Identify which cell holds the provided text, then report its [x, y] central coordinate. 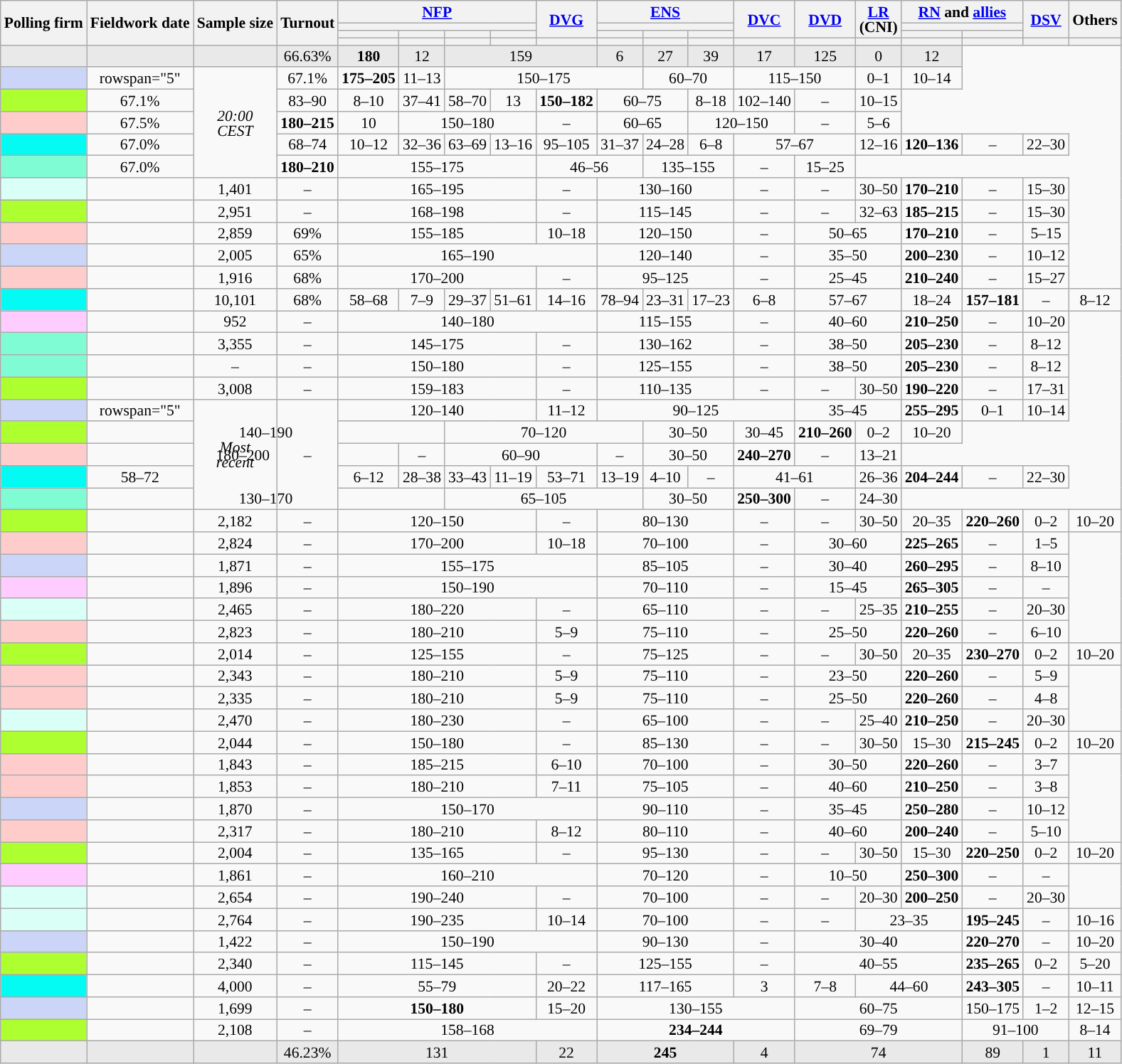
2,182 [235, 521]
210–255 [932, 610]
1,401 [235, 189]
ENS [665, 12]
15–20 [566, 1009]
2,005 [235, 256]
2,335 [235, 698]
2,014 [235, 654]
243–305 [993, 986]
1,699 [235, 1009]
215–245 [993, 743]
17 [764, 55]
Turnout [307, 23]
5–20 [1095, 964]
55–79 [437, 986]
4–10 [665, 477]
65–100 [665, 720]
250–280 [932, 809]
67.5% [140, 122]
160–210 [467, 875]
5–15 [1046, 233]
60–65 [642, 122]
2,824 [235, 543]
10–16 [1095, 919]
6 [620, 55]
51–61 [513, 300]
65% [307, 256]
35–50 [848, 256]
234–244 [696, 1030]
20:00CEST [235, 123]
265–305 [932, 587]
53–71 [566, 477]
230–270 [993, 654]
190–235 [437, 919]
115–155 [665, 321]
18–24 [932, 300]
11–19 [513, 477]
190–220 [932, 388]
Fieldwork date [140, 23]
85–130 [665, 743]
10 [369, 122]
2,004 [235, 853]
2,465 [235, 610]
159–183 [437, 388]
85–105 [665, 565]
140–190 [266, 432]
155–185 [437, 233]
157–181 [993, 300]
1,843 [235, 764]
89 [993, 1053]
13–16 [513, 145]
30–45 [764, 432]
10–11 [1095, 986]
2,044 [235, 743]
8–18 [711, 101]
68–74 [307, 145]
39 [711, 55]
15–45 [848, 587]
Sample size [235, 23]
1,871 [235, 565]
95–105 [566, 145]
168–198 [437, 211]
1–5 [1046, 543]
31–37 [620, 145]
2,108 [235, 1030]
952 [235, 321]
102–140 [764, 101]
90–110 [665, 809]
125 [825, 55]
1,896 [235, 587]
255–295 [932, 410]
235–265 [993, 964]
165–195 [437, 189]
DVC [764, 19]
2,951 [235, 211]
22 [566, 1053]
13 [513, 101]
1,870 [235, 809]
80–130 [665, 521]
33–43 [467, 477]
200–230 [932, 256]
13–21 [879, 455]
91–100 [1015, 1030]
10,101 [235, 300]
69–79 [878, 1030]
175–205 [369, 78]
225–265 [932, 543]
260–295 [932, 565]
0 [879, 55]
140–180 [467, 321]
20–22 [566, 986]
12–16 [879, 145]
150–182 [566, 101]
110–135 [665, 388]
1,853 [235, 787]
130–162 [665, 344]
1,422 [235, 942]
30–60 [848, 543]
240–270 [764, 455]
165–190 [467, 256]
2,343 [235, 676]
24–30 [879, 499]
1–2 [1046, 1009]
37–41 [422, 101]
58–72 [140, 477]
180–220 [437, 610]
90–125 [696, 410]
190–240 [437, 898]
25–45 [848, 277]
25–35 [879, 610]
41–61 [794, 477]
95–130 [665, 853]
159 [521, 55]
7–8 [825, 986]
10–50 [848, 875]
2,859 [235, 233]
11–13 [422, 78]
23–50 [848, 676]
200–250 [932, 898]
180–215 [307, 122]
8–14 [1095, 1030]
158–168 [467, 1030]
10–15 [879, 101]
75–105 [665, 787]
115–150 [794, 78]
DSV [1046, 19]
7–9 [422, 300]
12–15 [1095, 1009]
117–165 [665, 986]
220–250 [993, 853]
2,340 [235, 964]
24–28 [665, 145]
7–11 [566, 787]
75–125 [665, 654]
44–60 [909, 986]
180–200 [243, 455]
Mostrecent [235, 454]
Polling firm [44, 23]
26–36 [879, 477]
27 [665, 55]
23–31 [665, 300]
32–63 [879, 211]
Others [1095, 19]
90–130 [665, 942]
58–68 [369, 300]
4,000 [235, 986]
65–110 [665, 610]
15–27 [1046, 277]
130–160 [665, 189]
78–94 [620, 300]
17–31 [1046, 388]
RN and allies [962, 12]
145–175 [437, 344]
65–105 [544, 499]
32–36 [422, 145]
70–110 [665, 587]
LR(CNI) [879, 19]
66.63% [307, 55]
210–240 [932, 277]
83–90 [307, 101]
50–65 [848, 233]
5–10 [1046, 831]
120–136 [932, 145]
180 [369, 55]
150–170 [467, 809]
130–155 [696, 1009]
135–155 [688, 166]
13–19 [620, 477]
3,008 [235, 388]
3–8 [1046, 787]
40–55 [878, 964]
63–69 [467, 145]
95–125 [665, 277]
131 [437, 1053]
2,764 [235, 919]
46–56 [589, 166]
220–270 [993, 942]
3 [764, 986]
135–165 [437, 853]
DVG [566, 19]
69% [307, 233]
17–23 [711, 300]
58–70 [467, 101]
210–260 [825, 432]
1,916 [235, 277]
46.23% [307, 1053]
180–230 [437, 720]
14–16 [566, 300]
23–35 [909, 919]
4–8 [1046, 698]
NFP [437, 12]
74 [878, 1053]
28–38 [422, 477]
2,654 [235, 898]
60–90 [521, 455]
5–6 [879, 122]
1,861 [235, 875]
2,317 [235, 831]
60–70 [688, 78]
15–25 [825, 166]
3–7 [1046, 764]
3,355 [235, 344]
11–12 [566, 410]
80–110 [665, 831]
2,470 [235, 720]
2,823 [235, 632]
DVD [825, 19]
29–37 [467, 300]
130–170 [266, 499]
1 [1046, 1053]
11 [1095, 1053]
245 [665, 1053]
25–40 [879, 720]
6–12 [369, 477]
204–244 [932, 477]
200–240 [932, 831]
4 [764, 1053]
195–245 [993, 919]
